For the text-containing cell, return its midpoint in (x, y) coordinate format. 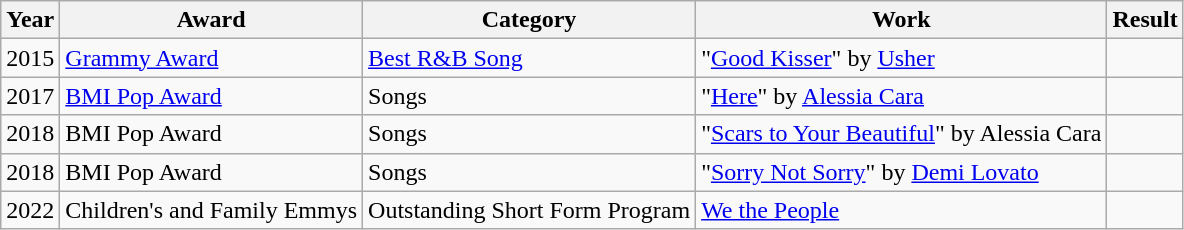
Grammy Award (212, 58)
Year (30, 20)
2015 (30, 58)
Best R&B Song (530, 58)
2017 (30, 96)
Category (530, 20)
"Here" by Alessia Cara (902, 96)
Award (212, 20)
"Scars to Your Beautiful" by Alessia Cara (902, 134)
Outstanding Short Form Program (530, 210)
We the People (902, 210)
Work (902, 20)
Result (1145, 20)
Children's and Family Emmys (212, 210)
"Good Kisser" by Usher (902, 58)
"Sorry Not Sorry" by Demi Lovato (902, 172)
2022 (30, 210)
